Pinpoint the cell where the given text exists, returning its [X, Y] midpoint coordinate. 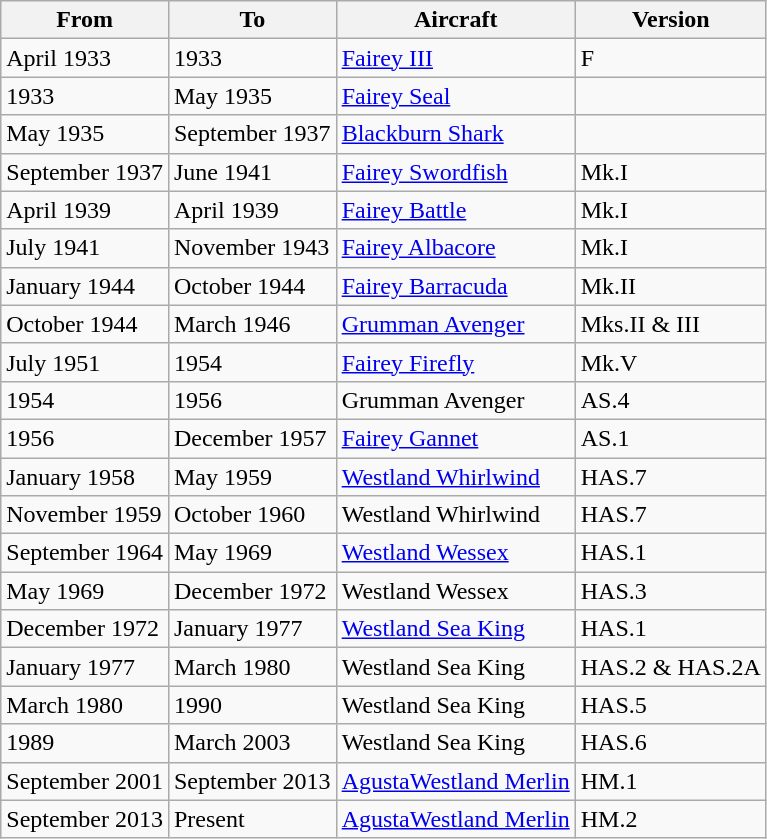
F [670, 58]
HAS.3 [670, 591]
Blackburn Shark [456, 134]
Fairey Seal [456, 96]
October 1960 [252, 515]
Fairey Gannet [456, 438]
January 1944 [85, 286]
September 1964 [85, 553]
November 1943 [252, 248]
Fairey Swordfish [456, 172]
AS.4 [670, 400]
HM.2 [670, 819]
Fairey III [456, 58]
June 1941 [252, 172]
Aircraft [456, 20]
March 1946 [252, 324]
From [85, 20]
Fairey Battle [456, 210]
Fairey Barracuda [456, 286]
To [252, 20]
1989 [85, 743]
July 1951 [85, 362]
January 1958 [85, 477]
July 1941 [85, 248]
HAS.2 & HAS.2A [670, 667]
Version [670, 20]
Fairey Firefly [456, 362]
September 2001 [85, 781]
Fairey Albacore [456, 248]
HAS.6 [670, 743]
Present [252, 819]
May 1959 [252, 477]
HAS.5 [670, 705]
Mks.II & III [670, 324]
April 1933 [85, 58]
March 2003 [252, 743]
AS.1 [670, 438]
Mk.II [670, 286]
December 1957 [252, 438]
November 1959 [85, 515]
1990 [252, 705]
Mk.V [670, 362]
HM.1 [670, 781]
